Detect which cell encompasses the target text, then output its (X, Y) center coordinate. 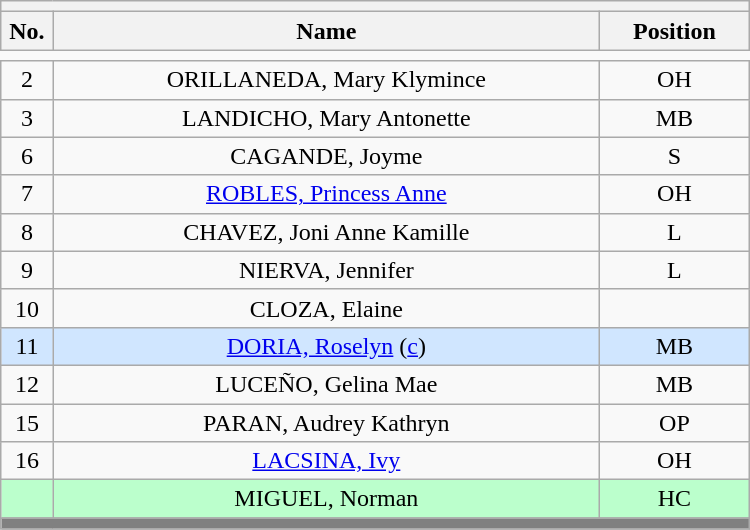
2 (27, 80)
S (675, 156)
8 (27, 232)
HC (675, 499)
LACSINA, Ivy (326, 461)
12 (27, 384)
CAGANDE, Joyme (326, 156)
Name (326, 31)
CLOZA, Elaine (326, 308)
9 (27, 270)
3 (27, 118)
LANDICHO, Mary Antonette (326, 118)
Position (675, 31)
ROBLES, Princess Anne (326, 194)
16 (27, 461)
15 (27, 423)
6 (27, 156)
LUCEÑO, Gelina Mae (326, 384)
ORILLANEDA, Mary Klymince (326, 80)
11 (27, 346)
No. (27, 31)
CHAVEZ, Joni Anne Kamille (326, 232)
7 (27, 194)
10 (27, 308)
PARAN, Audrey Kathryn (326, 423)
DORIA, Roselyn (c) (326, 346)
MIGUEL, Norman (326, 499)
NIERVA, Jennifer (326, 270)
OP (675, 423)
